Extract the (x, y) coordinate from the center of the cell holding the provided text.  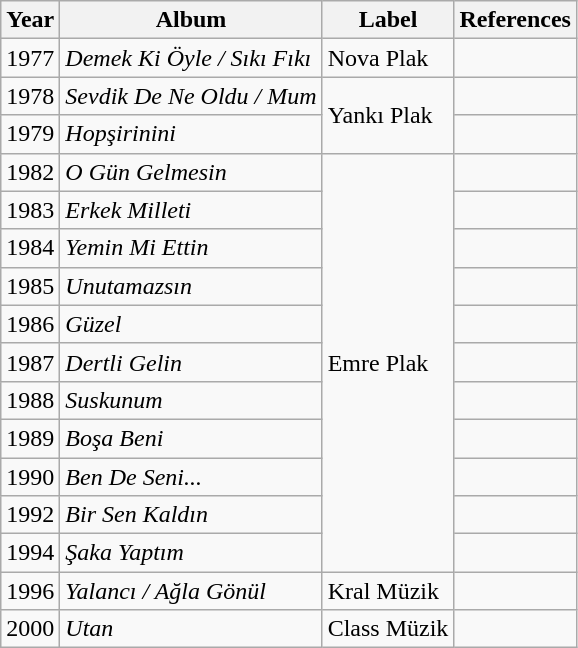
Class Müzik (388, 629)
Demek Ki Öyle / Sıkı Fıkı (191, 58)
1994 (30, 553)
Ben De Seni... (191, 477)
1977 (30, 58)
Emre Plak (388, 362)
Suskunum (191, 400)
1978 (30, 96)
Sevdik De Ne Oldu / Mum (191, 96)
Boşa Beni (191, 438)
Erkek Milleti (191, 210)
Unutamazsın (191, 286)
Yemin Mi Ettin (191, 248)
2000 (30, 629)
1990 (30, 477)
Bir Sen Kaldın (191, 515)
1984 (30, 248)
References (516, 20)
Label (388, 20)
1987 (30, 362)
Dertli Gelin (191, 362)
Year (30, 20)
1996 (30, 591)
Nova Plak (388, 58)
Hopşirinini (191, 134)
Güzel (191, 324)
Album (191, 20)
1986 (30, 324)
1983 (30, 210)
1985 (30, 286)
1982 (30, 172)
Yankı Plak (388, 115)
1992 (30, 515)
Utan (191, 629)
Yalancı / Ağla Gönül (191, 591)
1979 (30, 134)
Kral Müzik (388, 591)
1989 (30, 438)
Şaka Yaptım (191, 553)
O Gün Gelmesin (191, 172)
1988 (30, 400)
